Determine the [X, Y] coordinate at the center of the cell enclosing the given text.  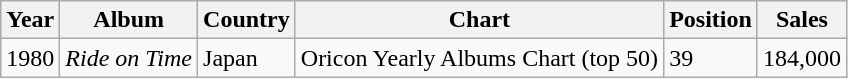
1980 [30, 58]
Ride on Time [129, 58]
Country [247, 20]
Sales [802, 20]
39 [711, 58]
Chart [479, 20]
Position [711, 20]
184,000 [802, 58]
Album [129, 20]
Oricon Yearly Albums Chart (top 50) [479, 58]
Japan [247, 58]
Year [30, 20]
